Search for the cell housing the specified text and yield its (X, Y) center coordinate. 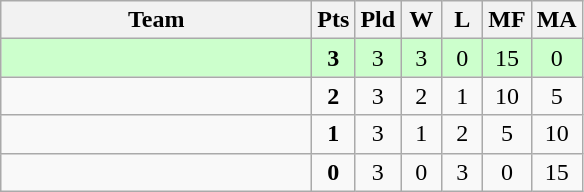
MF (507, 20)
Team (156, 20)
Pld (378, 20)
Pts (334, 20)
L (462, 20)
MA (556, 20)
W (422, 20)
